Detect which cell encompasses the target text, then output its [X, Y] center coordinate. 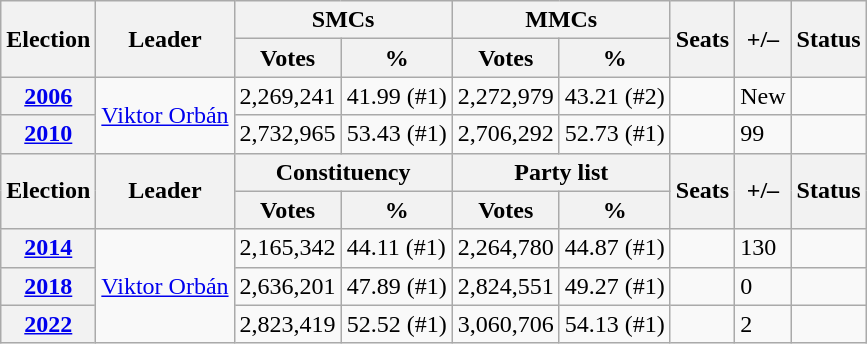
43.21 (#2) [614, 96]
SMCs [343, 20]
54.13 (#1) [614, 324]
41.99 (#1) [396, 96]
52.73 (#1) [614, 134]
2022 [48, 324]
0 [763, 286]
49.27 (#1) [614, 286]
3,060,706 [506, 324]
2 [763, 324]
2,636,201 [288, 286]
New [763, 96]
47.89 (#1) [396, 286]
2014 [48, 248]
2006 [48, 96]
Party list [561, 172]
2010 [48, 134]
2,732,965 [288, 134]
2,264,780 [506, 248]
130 [763, 248]
2,269,241 [288, 96]
2018 [48, 286]
44.11 (#1) [396, 248]
2,165,342 [288, 248]
99 [763, 134]
Constituency [343, 172]
MMCs [561, 20]
2,706,292 [506, 134]
2,272,979 [506, 96]
2,823,419 [288, 324]
2,824,551 [506, 286]
53.43 (#1) [396, 134]
52.52 (#1) [396, 324]
44.87 (#1) [614, 248]
